From the cell containing the given text, extract its center point as [x, y] coordinate. 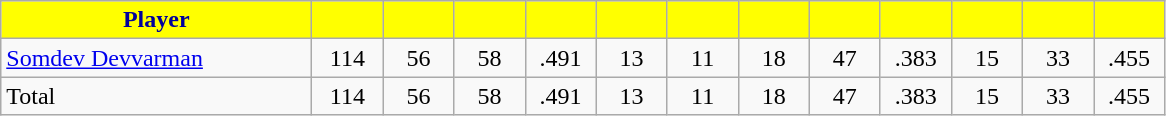
Somdev Devvarman [156, 58]
Player [156, 20]
Total [156, 96]
